Search for the cell housing the specified text and yield its [x, y] center coordinate. 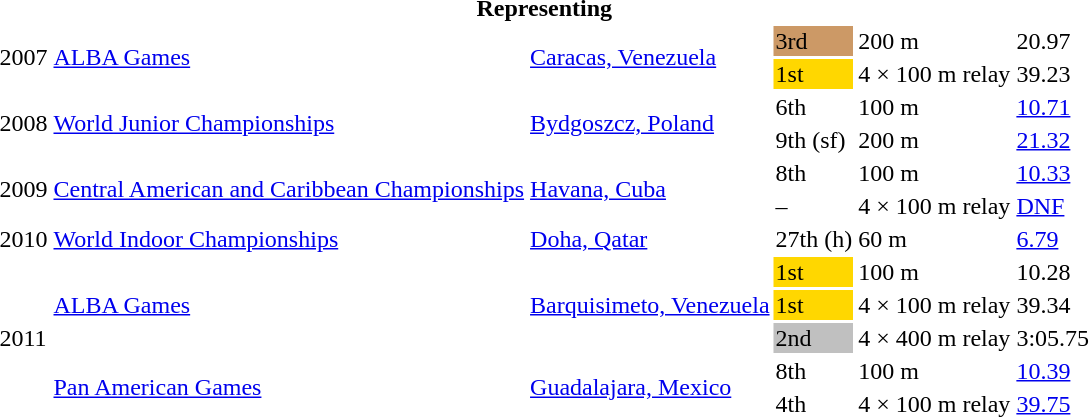
World Indoor Championships [289, 239]
World Junior Championships [289, 124]
Bydgoszcz, Poland [650, 124]
Havana, Cuba [650, 190]
2nd [814, 338]
– [814, 206]
9th (sf) [814, 140]
Caracas, Venezuela [650, 58]
4 × 400 m relay [934, 338]
6th [814, 107]
27th (h) [814, 239]
Barquisimeto, Venezuela [650, 305]
3rd [814, 41]
Central American and Caribbean Championships [289, 190]
60 m [934, 239]
Doha, Qatar [650, 239]
